Find where the given text appears and provide that cell's center as [X, Y] coordinate. 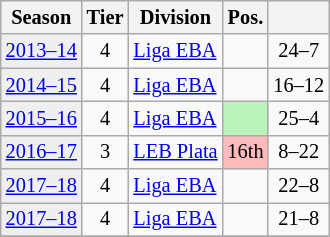
Tier [106, 17]
3 [106, 152]
22–8 [298, 186]
8–22 [298, 152]
Pos. [245, 17]
Season [42, 17]
LEB Plata [175, 152]
2016–17 [42, 152]
25–4 [298, 118]
16th [245, 152]
2013–14 [42, 51]
2015–16 [42, 118]
2014–15 [42, 85]
16–12 [298, 85]
Division [175, 17]
24–7 [298, 51]
21–8 [298, 219]
